Detect which cell encompasses the target text, then output its (X, Y) center coordinate. 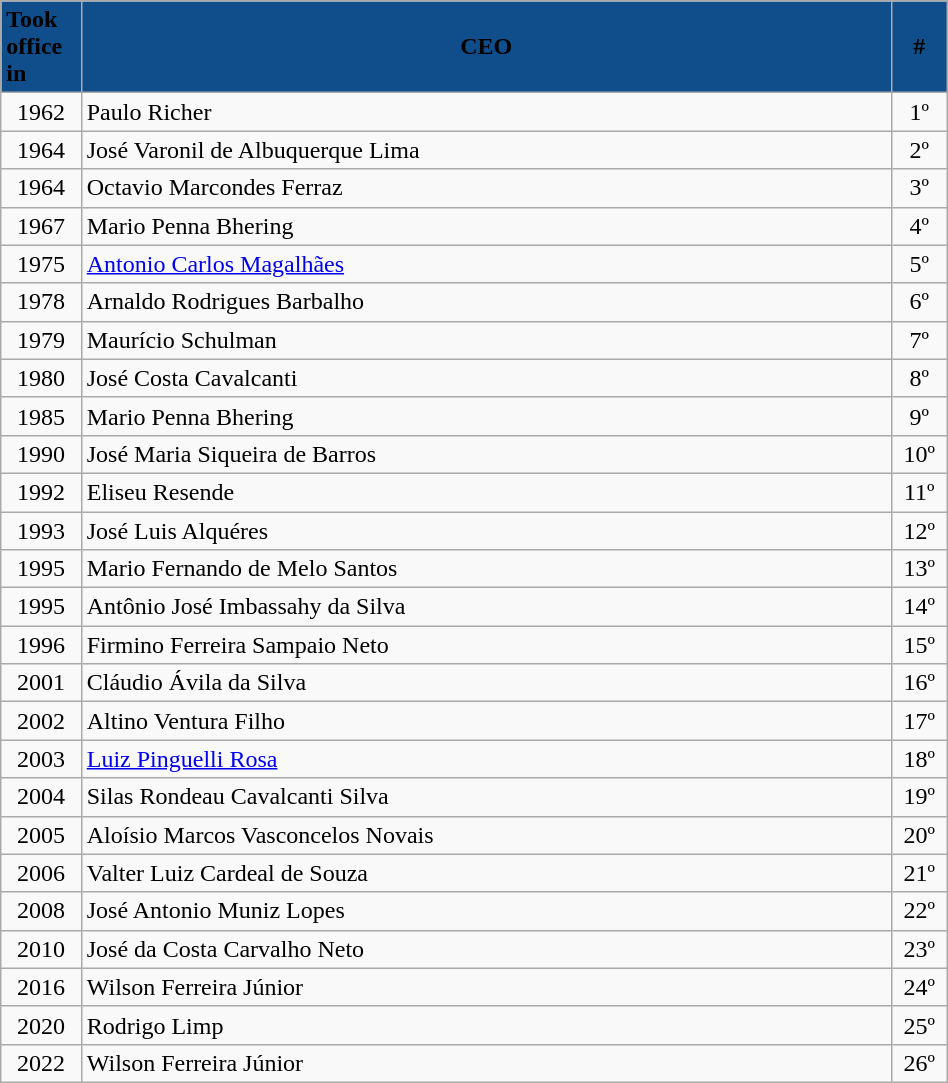
José Maria Siqueira de Barros (486, 454)
25º (919, 1025)
CEO (486, 47)
24º (919, 987)
13º (919, 569)
20º (919, 835)
2006 (41, 873)
1993 (41, 531)
2022 (41, 1063)
26º (919, 1063)
Mario Fernando de Melo Santos (486, 569)
2004 (41, 797)
2005 (41, 835)
1996 (41, 645)
1º (919, 112)
2010 (41, 949)
6º (919, 302)
1975 (41, 264)
4º (919, 226)
2008 (41, 911)
Aloísio Marcos Vasconcelos Novais (486, 835)
2º (919, 150)
7º (919, 340)
Antônio José Imbassahy da Silva (486, 607)
Eliseu Resende (486, 492)
1962 (41, 112)
1967 (41, 226)
José da Costa Carvalho Neto (486, 949)
# (919, 47)
1990 (41, 454)
2020 (41, 1025)
Octavio Marcondes Ferraz (486, 188)
11º (919, 492)
23º (919, 949)
Maurício Schulman (486, 340)
José Luis Alquéres (486, 531)
18º (919, 759)
Paulo Richer (486, 112)
Valter Luiz Cardeal de Souza (486, 873)
1992 (41, 492)
1985 (41, 416)
1978 (41, 302)
14º (919, 607)
Altino Ventura Filho (486, 721)
2002 (41, 721)
Rodrigo Limp (486, 1025)
1980 (41, 378)
José Antonio Muniz Lopes (486, 911)
16º (919, 683)
Firmino Ferreira Sampaio Neto (486, 645)
José Varonil de Albuquerque Lima (486, 150)
2001 (41, 683)
19º (919, 797)
Cláudio Ávila da Silva (486, 683)
1979 (41, 340)
5º (919, 264)
Silas Rondeau Cavalcanti Silva (486, 797)
22º (919, 911)
Antonio Carlos Magalhães (486, 264)
Arnaldo Rodrigues Barbalho (486, 302)
9º (919, 416)
17º (919, 721)
10º (919, 454)
21º (919, 873)
12º (919, 531)
8º (919, 378)
2016 (41, 987)
3º (919, 188)
José Costa Cavalcanti (486, 378)
Luiz Pinguelli Rosa (486, 759)
Took office in (41, 47)
2003 (41, 759)
15º (919, 645)
